Find where the given text appears and provide that cell's center as [x, y] coordinate. 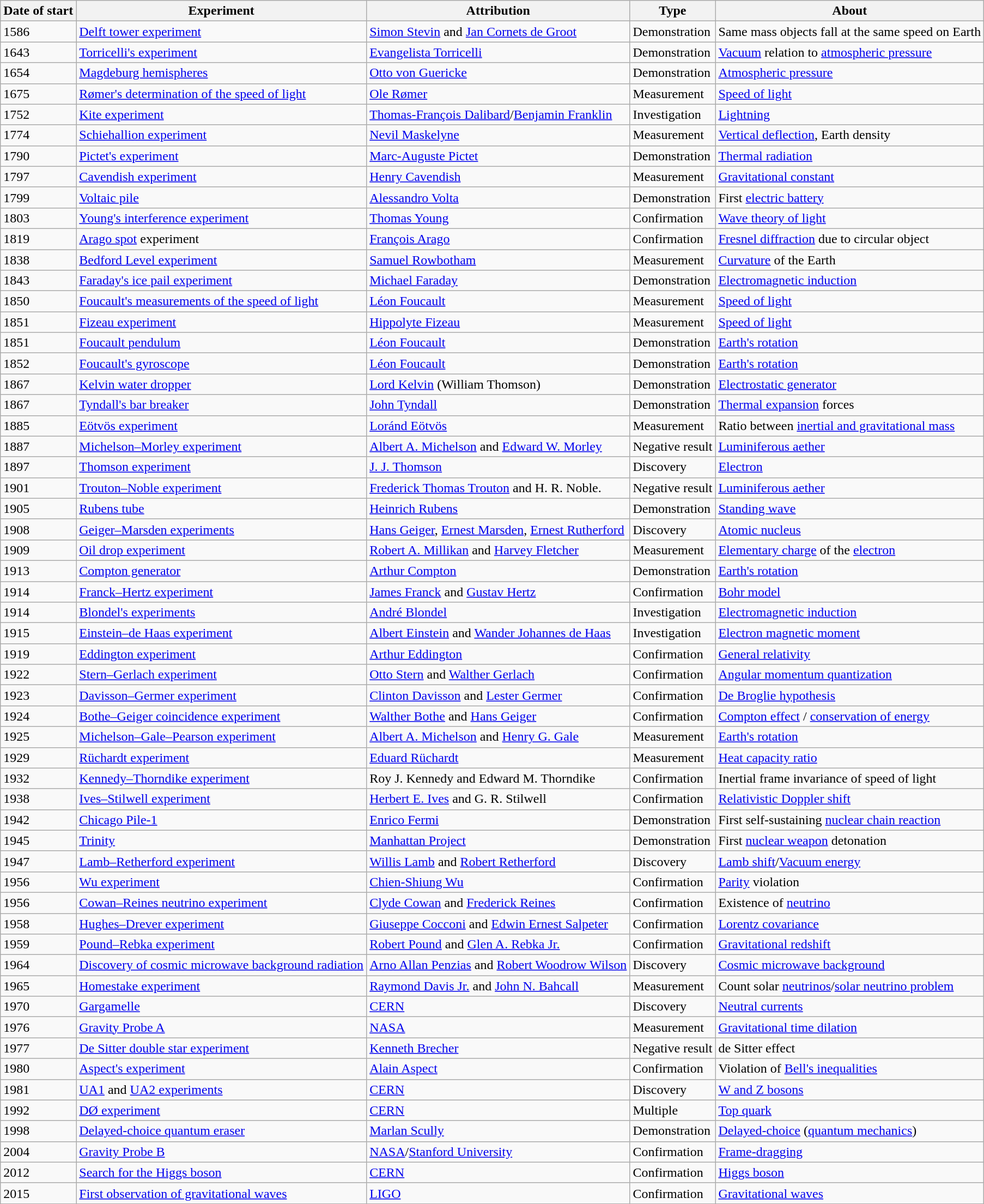
Chien-Shiung Wu [498, 882]
Walther Bothe and Hans Geiger [498, 716]
Thomas-François Dalibard/Benjamin Franklin [498, 114]
Multiple [672, 1110]
Aspect's experiment [221, 1069]
Michelson–Morley experiment [221, 446]
1913 [38, 571]
Thomas Young [498, 218]
Hippolyte Fizeau [498, 322]
1938 [38, 799]
Gravity Probe A [221, 1027]
Nevil Maskelyne [498, 135]
Marc-Auguste Pictet [498, 156]
Heinrich Rubens [498, 509]
Giuseppe Cocconi and Edwin Ernest Salpeter [498, 924]
Trinity [221, 840]
Evangelista Torricelli [498, 52]
Attribution [498, 11]
Michelson–Gale–Pearson experiment [221, 737]
Existence of neutrino [850, 903]
Vertical deflection, Earth density [850, 135]
Inertial frame invariance of speed of light [850, 778]
de Sitter effect [850, 1048]
Alain Aspect [498, 1069]
1932 [38, 778]
Delft tower experiment [221, 32]
1924 [38, 716]
1981 [38, 1090]
Angular momentum quantization [850, 675]
1752 [38, 114]
Hughes–Drever experiment [221, 924]
Rømer's determination of the speed of light [221, 94]
About [850, 11]
Davisson–Germer experiment [221, 695]
Cosmic microwave background [850, 965]
Arno Allan Penzias and Robert Woodrow Wilson [498, 965]
Alessandro Volta [498, 197]
Lord Kelvin (William Thomson) [498, 384]
Willis Lamb and Robert Retherford [498, 861]
Frame-dragging [850, 1152]
1945 [38, 840]
Clyde Cowan and Frederick Reines [498, 903]
Ratio between inertial and gravitational mass [850, 426]
1947 [38, 861]
2004 [38, 1152]
1885 [38, 426]
André Blondel [498, 613]
Pictet's experiment [221, 156]
1838 [38, 260]
Rubens tube [221, 509]
Lorentz covariance [850, 924]
Discovery of cosmic microwave background radiation [221, 965]
Violation of Bell's inequalities [850, 1069]
Tyndall's bar breaker [221, 405]
1923 [38, 695]
J. J. Thomson [498, 467]
Type [672, 11]
2015 [38, 1193]
Kite experiment [221, 114]
Enrico Fermi [498, 820]
Higgs boson [850, 1172]
Same mass objects fall at the same speed on Earth [850, 32]
Eötvös experiment [221, 426]
Magdeburg hemispheres [221, 73]
1586 [38, 32]
1929 [38, 758]
Kenneth Brecher [498, 1048]
Otto Stern and Walther Gerlach [498, 675]
Compton effect / conservation of energy [850, 716]
Albert Einstein and Wander Johannes de Haas [498, 633]
Compton generator [221, 571]
Atmospheric pressure [850, 73]
Eddington experiment [221, 654]
Franck–Hertz experiment [221, 591]
First nuclear weapon detonation [850, 840]
1774 [38, 135]
1970 [38, 1007]
NASA [498, 1027]
Frederick Thomas Trouton and H. R. Noble. [498, 488]
Albert A. Michelson and Edward W. Morley [498, 446]
Foucault's gyroscope [221, 364]
Homestake experiment [221, 986]
Date of start [38, 11]
Fresnel diffraction due to circular object [850, 239]
Blondel's experiments [221, 613]
Top quark [850, 1110]
1992 [38, 1110]
Delayed-choice (quantum mechanics) [850, 1131]
Geiger–Marsden experiments [221, 529]
1922 [38, 675]
Otto von Guericke [498, 73]
1977 [38, 1048]
W and Z bosons [850, 1090]
1958 [38, 924]
Fizeau experiment [221, 322]
Parity violation [850, 882]
Lamb–Retherford experiment [221, 861]
1819 [38, 239]
Arthur Eddington [498, 654]
Manhattan Project [498, 840]
LIGO [498, 1193]
Lightning [850, 114]
Experiment [221, 11]
Foucault's measurements of the speed of light [221, 301]
Gravitational waves [850, 1193]
Standing wave [850, 509]
Arthur Compton [498, 571]
Robert A. Millikan and Harvey Fletcher [498, 550]
First observation of gravitational waves [221, 1193]
1905 [38, 509]
1643 [38, 52]
Rüchardt experiment [221, 758]
1852 [38, 364]
1980 [38, 1069]
Pound–Rebka experiment [221, 945]
Bedford Level experiment [221, 260]
François Arago [498, 239]
Simon Stevin and Jan Cornets de Groot [498, 32]
Cowan–Reines neutrino experiment [221, 903]
Clinton Davisson and Lester Germer [498, 695]
1654 [38, 73]
1915 [38, 633]
Electrostatic generator [850, 384]
Thermal radiation [850, 156]
1901 [38, 488]
1803 [38, 218]
Kelvin water dropper [221, 384]
1799 [38, 197]
Marlan Scully [498, 1131]
Arago spot experiment [221, 239]
Neutral currents [850, 1007]
Electron [850, 467]
DØ experiment [221, 1110]
De Broglie hypothesis [850, 695]
1797 [38, 177]
Gravitational time dilation [850, 1027]
Ives–Stilwell experiment [221, 799]
Wu experiment [221, 882]
Herbert E. Ives and G. R. Stilwell [498, 799]
1925 [38, 737]
Gravitational redshift [850, 945]
Eduard Rüchardt [498, 758]
1976 [38, 1027]
1959 [38, 945]
Lamb shift/Vacuum energy [850, 861]
Samuel Rowbotham [498, 260]
Relativistic Doppler shift [850, 799]
1964 [38, 965]
Thomson experiment [221, 467]
Electron magnetic moment [850, 633]
Ole Rømer [498, 94]
1897 [38, 467]
1843 [38, 281]
Voltaic pile [221, 197]
Stern–Gerlach experiment [221, 675]
Curvature of the Earth [850, 260]
Elementary charge of the electron [850, 550]
First self-sustaining nuclear chain reaction [850, 820]
Gravitational constant [850, 177]
Heat capacity ratio [850, 758]
1790 [38, 156]
Torricelli's experiment [221, 52]
1887 [38, 446]
Faraday's ice pail experiment [221, 281]
1675 [38, 94]
NASA/Stanford University [498, 1152]
James Franck and Gustav Hertz [498, 591]
Michael Faraday [498, 281]
Kennedy–Thorndike experiment [221, 778]
Schiehallion experiment [221, 135]
Bohr model [850, 591]
Hans Geiger, Ernest Marsden, Ernest Rutherford [498, 529]
John Tyndall [498, 405]
Delayed-choice quantum eraser [221, 1131]
Count solar neutrinos/solar neutrino problem [850, 986]
Chicago Pile-1 [221, 820]
Thermal expansion forces [850, 405]
Gravity Probe B [221, 1152]
Young's interference experiment [221, 218]
1850 [38, 301]
Albert A. Michelson and Henry G. Gale [498, 737]
Bothe–Geiger coincidence experiment [221, 716]
Search for the Higgs boson [221, 1172]
1942 [38, 820]
Robert Pound and Glen A. Rebka Jr. [498, 945]
Trouton–Noble experiment [221, 488]
Loránd Eötvös [498, 426]
First electric battery [850, 197]
UA1 and UA2 experiments [221, 1090]
1998 [38, 1131]
Atomic nucleus [850, 529]
1909 [38, 550]
Roy J. Kennedy and Edward M. Thorndike [498, 778]
Einstein–de Haas experiment [221, 633]
Vacuum relation to atmospheric pressure [850, 52]
1965 [38, 986]
Gargamelle [221, 1007]
1919 [38, 654]
General relativity [850, 654]
1908 [38, 529]
Cavendish experiment [221, 177]
Henry Cavendish [498, 177]
Foucault pendulum [221, 343]
2012 [38, 1172]
Wave theory of light [850, 218]
Raymond Davis Jr. and John N. Bahcall [498, 986]
De Sitter double star experiment [221, 1048]
Oil drop experiment [221, 550]
